Identify which cell holds the provided text, then report its [x, y] central coordinate. 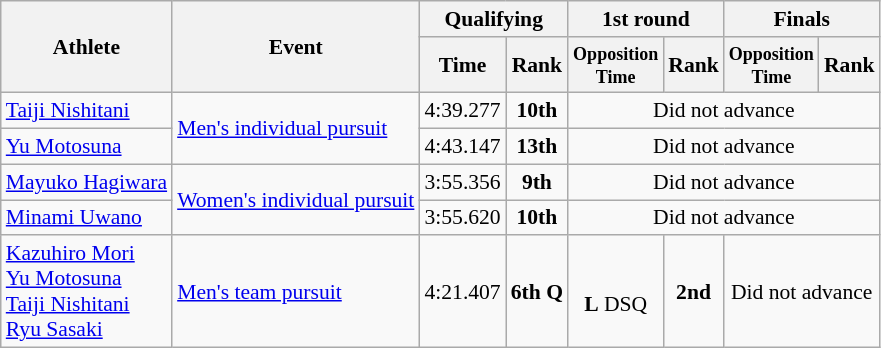
Time [462, 65]
Yu Motosuna [86, 147]
1st round [646, 19]
3:55.620 [462, 218]
Mayuko Hagiwara [86, 182]
Finals [802, 19]
Kazuhiro MoriYu MotosunaTaiji NishitaniRyu Sasaki [86, 292]
Minami Uwano [86, 218]
13th [537, 147]
Qualifying [494, 19]
4:21.407 [462, 292]
2nd [694, 292]
4:43.147 [462, 147]
6th Q [537, 292]
9th [537, 182]
Women's individual pursuit [296, 200]
4:39.277 [462, 111]
Men's individual pursuit [296, 128]
Athlete [86, 47]
L DSQ [616, 292]
Taiji Nishitani [86, 111]
3:55.356 [462, 182]
Event [296, 47]
Men's team pursuit [296, 292]
